Identify which cell holds the provided text, then report its (x, y) central coordinate. 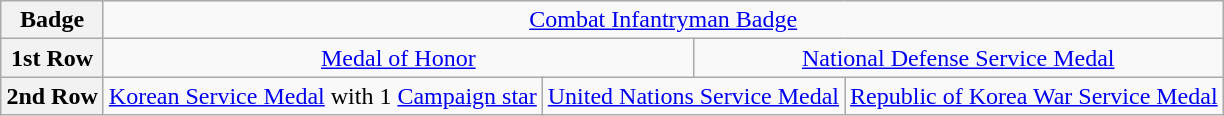
2nd Row (52, 96)
1st Row (52, 58)
Medal of Honor (398, 58)
Combat Infantryman Badge (663, 20)
United Nations Service Medal (693, 96)
Republic of Korea War Service Medal (1034, 96)
National Defense Service Medal (958, 58)
Korean Service Medal with 1 Campaign star (322, 96)
Badge (52, 20)
